Find where the given text appears and provide that cell's center as (x, y) coordinate. 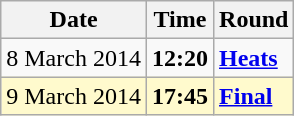
Round (254, 20)
12:20 (180, 58)
Final (254, 96)
17:45 (180, 96)
Date (74, 20)
Heats (254, 58)
9 March 2014 (74, 96)
8 March 2014 (74, 58)
Time (180, 20)
